Detect which cell encompasses the target text, then output its [X, Y] center coordinate. 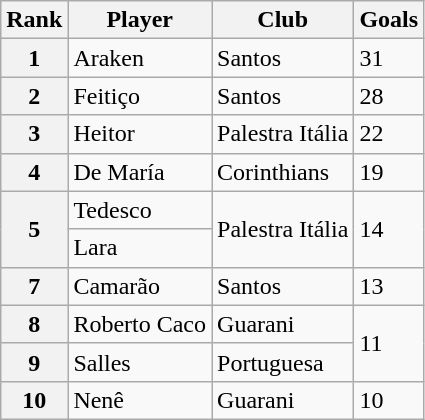
De María [140, 172]
Roberto Caco [140, 324]
Rank [34, 20]
5 [34, 229]
28 [389, 96]
Club [283, 20]
Tedesco [140, 210]
4 [34, 172]
Corinthians [283, 172]
Feitiço [140, 96]
13 [389, 286]
Heitor [140, 134]
9 [34, 362]
Player [140, 20]
Salles [140, 362]
Goals [389, 20]
31 [389, 58]
11 [389, 343]
14 [389, 229]
Lara [140, 248]
19 [389, 172]
8 [34, 324]
Portuguesa [283, 362]
7 [34, 286]
Nenê [140, 400]
22 [389, 134]
Camarão [140, 286]
2 [34, 96]
1 [34, 58]
3 [34, 134]
Araken [140, 58]
